Extract the (X, Y) coordinate from the center of the cell holding the provided text.  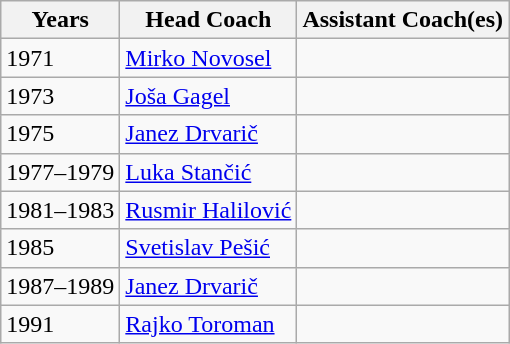
1985 (60, 248)
1975 (60, 134)
1973 (60, 96)
1987–1989 (60, 286)
1981–1983 (60, 210)
1977–1979 (60, 172)
Joša Gagel (208, 96)
Svetislav Pešić (208, 248)
Years (60, 20)
1971 (60, 58)
Rajko Toroman (208, 324)
Head Coach (208, 20)
Luka Stančić (208, 172)
1991 (60, 324)
Rusmir Halilović (208, 210)
Mirko Novosel (208, 58)
Assistant Coach(es) (403, 20)
